Detect which cell encompasses the target text, then output its (X, Y) center coordinate. 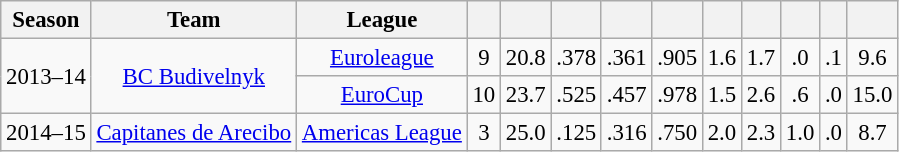
Season (46, 20)
Capitanes de Arecibo (194, 133)
.1 (834, 58)
.316 (626, 133)
8.7 (872, 133)
BC Budivelnyk (194, 76)
2013–14 (46, 76)
2.3 (760, 133)
1.7 (760, 58)
.525 (576, 95)
.978 (677, 95)
1.0 (800, 133)
.125 (576, 133)
23.7 (526, 95)
Euroleague (382, 58)
3 (484, 133)
.378 (576, 58)
.457 (626, 95)
9.6 (872, 58)
.905 (677, 58)
EuroCup (382, 95)
.750 (677, 133)
.361 (626, 58)
1.6 (722, 58)
10 (484, 95)
1.5 (722, 95)
Americas League (382, 133)
League (382, 20)
.6 (800, 95)
25.0 (526, 133)
9 (484, 58)
2014–15 (46, 133)
2.6 (760, 95)
15.0 (872, 95)
20.8 (526, 58)
Team (194, 20)
2.0 (722, 133)
